Find where the given text appears and provide that cell's center as (x, y) coordinate. 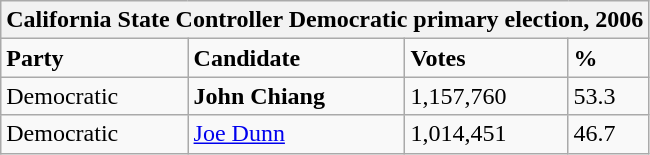
% (608, 58)
Party (94, 58)
53.3 (608, 96)
1,014,451 (486, 134)
46.7 (608, 134)
Votes (486, 58)
John Chiang (296, 96)
Joe Dunn (296, 134)
1,157,760 (486, 96)
Candidate (296, 58)
California State Controller Democratic primary election, 2006 (325, 20)
